From the cell containing the given text, extract its center point as (X, Y) coordinate. 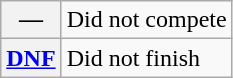
Did not compete (146, 20)
DNF (31, 58)
— (31, 20)
Did not finish (146, 58)
